Provide the [X, Y] coordinate of the cell's center where the given text is located.  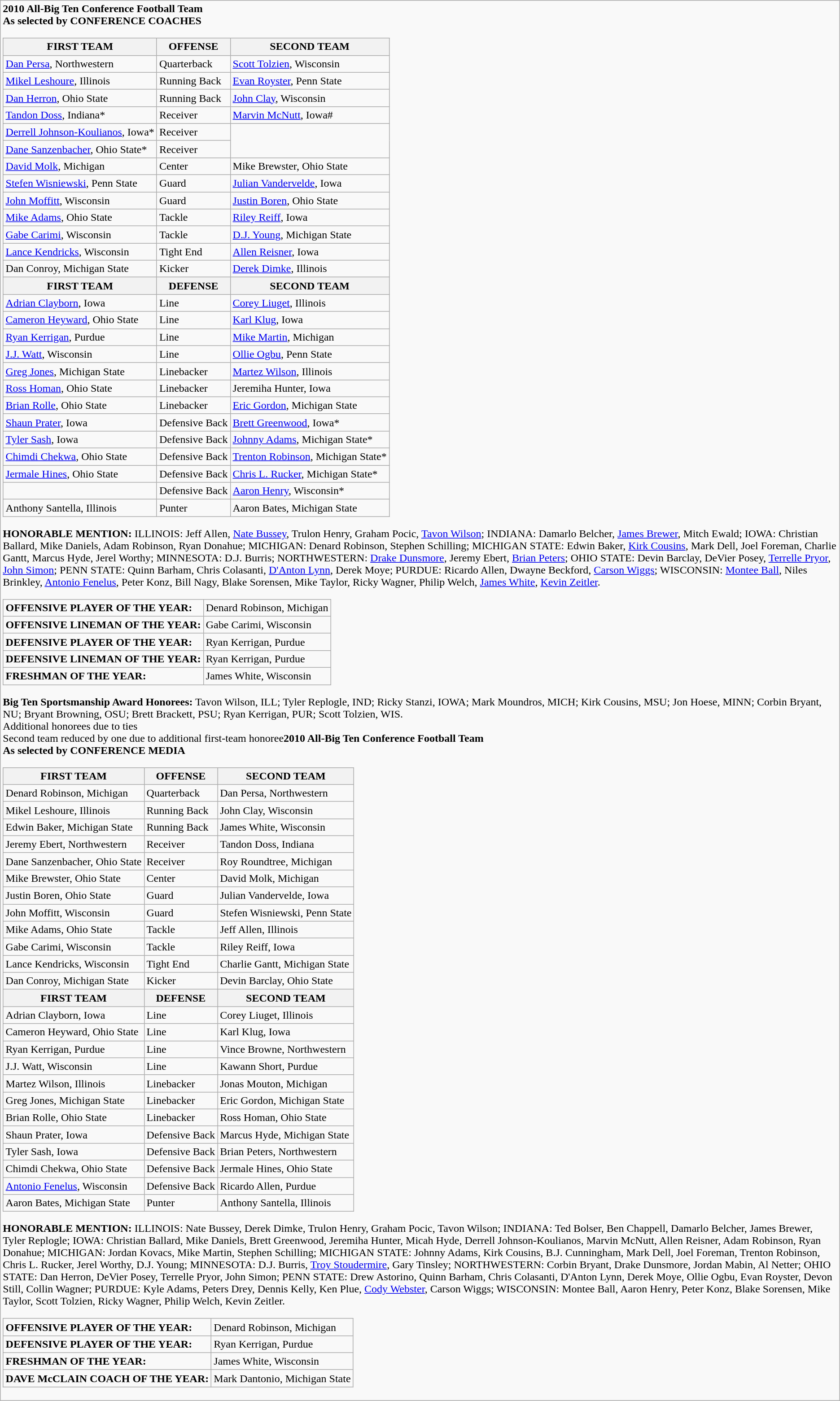
Brian Peters, Northwestern [286, 1151]
Kawann Short, Purdue [286, 1066]
Ollie Ogbu, Penn State [310, 354]
Jeremy Ebert, Northwestern [74, 844]
Marcus Hyde, Michigan State [286, 1134]
Charlie Gantt, Michigan State [286, 964]
Marvin McNutt, Iowa# [310, 115]
OFFENSIVE LINEMAN OF THE YEAR: [103, 625]
Allen Reisner, Iowa [310, 252]
Antonio Fenelus, Wisconsin [74, 1186]
Dane Sanzenbacher, Ohio State* [80, 149]
Jeff Allen, Illinois [286, 930]
Evan Royster, Penn State [310, 81]
Derek Dimke, Illinois [310, 269]
Tandon Doss, Indiana [286, 844]
Johnny Adams, Michigan State* [310, 439]
Mike Martin, Michigan [310, 337]
Vince Browne, Northwestern [286, 1049]
Derrell Johnson-Koulianos, Iowa* [80, 132]
DEFENSIVE LINEMAN OF THE YEAR: [103, 659]
Tandon Doss, Indiana* [80, 115]
Devin Barclay, Ohio State [286, 981]
Mark Dantonio, Michigan State [282, 1378]
Roy Roundtree, Michigan [286, 861]
Chris L. Rucker, Michigan State* [310, 474]
DAVE McCLAIN COACH OF THE YEAR: [107, 1378]
D.J. Young, Michigan State [310, 235]
Aaron Henry, Wisconsin* [310, 491]
Dane Sanzenbacher, Ohio State [74, 861]
Jeremiha Hunter, Iowa [310, 388]
Trenton Robinson, Michigan State* [310, 457]
Jonas Mouton, Michigan [286, 1083]
Dan Herron, Ohio State [80, 98]
Brett Greenwood, Iowa* [310, 422]
Scott Tolzien, Wisconsin [310, 64]
Ricardo Allen, Purdue [286, 1186]
Edwin Baker, Michigan State [74, 827]
